Return the (X, Y) coordinate for the center point of the cell that contains the specified text.  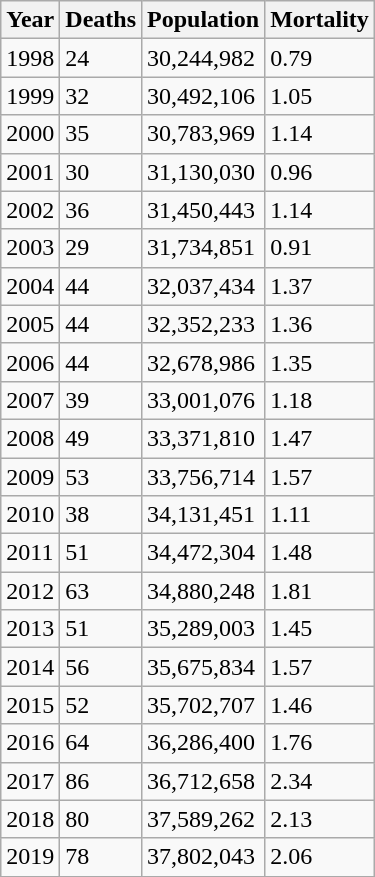
2004 (30, 286)
32,037,434 (204, 286)
36 (101, 210)
1.36 (320, 324)
0.79 (320, 58)
1999 (30, 96)
2007 (30, 400)
1.35 (320, 362)
53 (101, 477)
Mortality (320, 20)
32 (101, 96)
1998 (30, 58)
2.34 (320, 781)
35,289,003 (204, 629)
64 (101, 743)
0.96 (320, 172)
2.06 (320, 857)
30,783,969 (204, 134)
39 (101, 400)
1.76 (320, 743)
Deaths (101, 20)
32,678,986 (204, 362)
38 (101, 515)
34,131,451 (204, 515)
34,472,304 (204, 553)
52 (101, 705)
33,371,810 (204, 438)
33,001,076 (204, 400)
2018 (30, 819)
37,802,043 (204, 857)
34,880,248 (204, 591)
2010 (30, 515)
2014 (30, 667)
2002 (30, 210)
1.45 (320, 629)
1.47 (320, 438)
2019 (30, 857)
31,130,030 (204, 172)
1.81 (320, 591)
35 (101, 134)
30,492,106 (204, 96)
35,702,707 (204, 705)
30,244,982 (204, 58)
2016 (30, 743)
2015 (30, 705)
36,712,658 (204, 781)
2000 (30, 134)
2011 (30, 553)
33,756,714 (204, 477)
49 (101, 438)
35,675,834 (204, 667)
1.11 (320, 515)
80 (101, 819)
78 (101, 857)
2013 (30, 629)
63 (101, 591)
2.13 (320, 819)
Year (30, 20)
30 (101, 172)
32,352,233 (204, 324)
24 (101, 58)
2012 (30, 591)
1.46 (320, 705)
2003 (30, 248)
1.18 (320, 400)
2008 (30, 438)
86 (101, 781)
2017 (30, 781)
31,450,443 (204, 210)
36,286,400 (204, 743)
1.48 (320, 553)
Population (204, 20)
37,589,262 (204, 819)
2009 (30, 477)
31,734,851 (204, 248)
2006 (30, 362)
0.91 (320, 248)
1.37 (320, 286)
2005 (30, 324)
2001 (30, 172)
29 (101, 248)
56 (101, 667)
1.05 (320, 96)
